Return [x, y] of the center of cell containing provided text 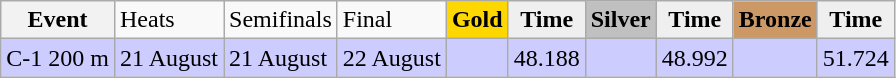
48.992 [694, 58]
51.724 [856, 58]
Final [392, 20]
C-1 200 m [58, 58]
Semifinals [281, 20]
Silver [620, 20]
Heats [168, 20]
48.188 [546, 58]
22 August [392, 58]
Bronze [775, 20]
Gold [477, 20]
Event [58, 20]
